From the cell containing the given text, extract its center point as [X, Y] coordinate. 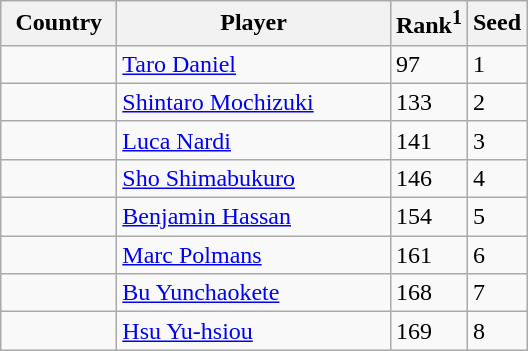
3 [496, 140]
Benjamin Hassan [254, 217]
168 [428, 293]
169 [428, 331]
Country [59, 24]
Marc Polmans [254, 255]
Bu Yunchaokete [254, 293]
133 [428, 102]
Luca Nardi [254, 140]
154 [428, 217]
4 [496, 178]
97 [428, 64]
Taro Daniel [254, 64]
6 [496, 255]
Seed [496, 24]
1 [496, 64]
161 [428, 255]
7 [496, 293]
Rank1 [428, 24]
8 [496, 331]
Hsu Yu-hsiou [254, 331]
Player [254, 24]
Sho Shimabukuro [254, 178]
Shintaro Mochizuki [254, 102]
146 [428, 178]
141 [428, 140]
5 [496, 217]
2 [496, 102]
